Return (x, y) of the center of cell containing provided text 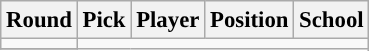
Round (39, 20)
Pick (104, 20)
School (332, 20)
Player (168, 20)
Position (250, 20)
